Scan for the cell matching the given text and deliver its [X, Y] coordinate at center. 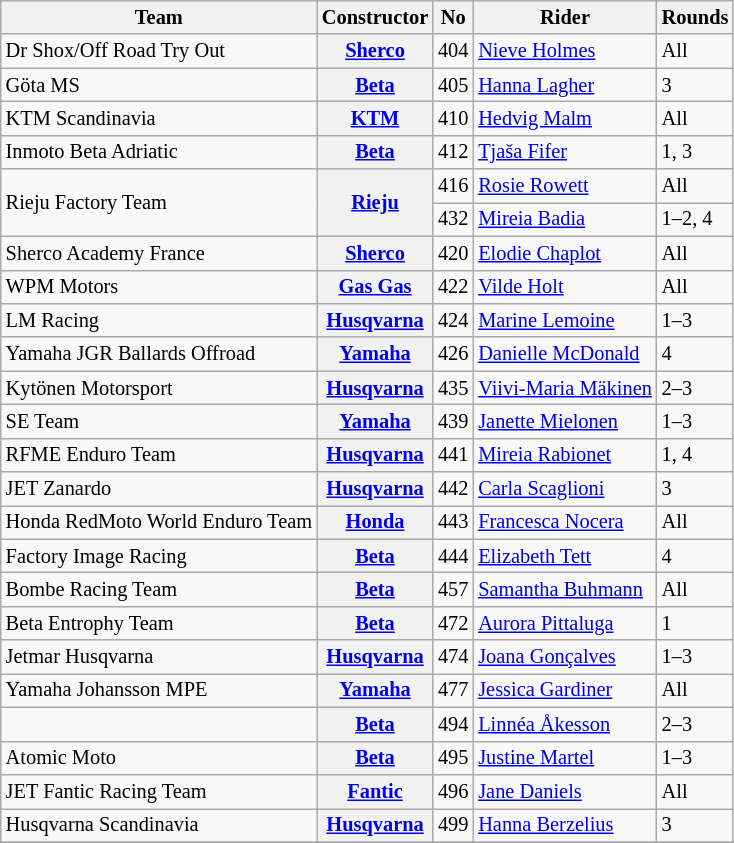
KTM Scandinavia [159, 118]
457 [453, 589]
Jessica Gardiner [564, 690]
Carla Scaglioni [564, 489]
Bombe Racing Team [159, 589]
Rosie Rowett [564, 186]
441 [453, 455]
Yamaha Johansson MPE [159, 690]
439 [453, 421]
Honda RedMoto World Enduro Team [159, 522]
Mireia Rabionet [564, 455]
SE Team [159, 421]
474 [453, 657]
Linnéa Åkesson [564, 724]
Hanna Berzelius [564, 825]
424 [453, 320]
Rieju Factory Team [159, 202]
Janette Mielonen [564, 421]
Nieve Holmes [564, 51]
JET Fantic Racing Team [159, 791]
495 [453, 758]
Rounds [696, 17]
Jetmar Husqvarna [159, 657]
Team [159, 17]
Constructor [375, 17]
416 [453, 186]
Vilde Holt [564, 287]
472 [453, 623]
Hanna Lagher [564, 85]
443 [453, 522]
Atomic Moto [159, 758]
1–2, 4 [696, 219]
Honda [375, 522]
Joana Gonçalves [564, 657]
KTM [375, 118]
Dr Shox/Off Road Try Out [159, 51]
Inmoto Beta Adriatic [159, 152]
Jane Daniels [564, 791]
Göta MS [159, 85]
442 [453, 489]
Elizabeth Tett [564, 556]
Samantha Buhmann [564, 589]
432 [453, 219]
RFME Enduro Team [159, 455]
426 [453, 354]
Kytönen Motorsport [159, 388]
1 [696, 623]
Tjaša Fifer [564, 152]
Mireia Badia [564, 219]
1, 3 [696, 152]
WPM Motors [159, 287]
435 [453, 388]
Gas Gas [375, 287]
Rieju [375, 202]
Danielle McDonald [564, 354]
JET Zanardo [159, 489]
420 [453, 253]
Beta Entrophy Team [159, 623]
No [453, 17]
Hedvig Malm [564, 118]
494 [453, 724]
Viivi-Maria Mäkinen [564, 388]
Yamaha JGR Ballards Offroad [159, 354]
Factory Image Racing [159, 556]
Marine Lemoine [564, 320]
Aurora Pittaluga [564, 623]
Husqvarna Scandinavia [159, 825]
477 [453, 690]
Elodie Chaplot [564, 253]
Justine Martel [564, 758]
422 [453, 287]
1, 4 [696, 455]
Sherco Academy France [159, 253]
Rider [564, 17]
Fantic [375, 791]
499 [453, 825]
404 [453, 51]
412 [453, 152]
444 [453, 556]
LM Racing [159, 320]
405 [453, 85]
Francesca Nocera [564, 522]
496 [453, 791]
410 [453, 118]
